For the text-containing cell, return its midpoint in (x, y) coordinate format. 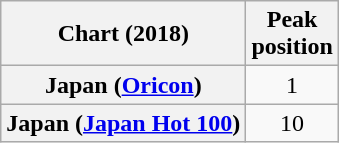
10 (292, 123)
Japan (Oricon) (124, 85)
Peakposition (292, 34)
Japan (Japan Hot 100) (124, 123)
1 (292, 85)
Chart (2018) (124, 34)
